Capture the cell that displays the provided text and extract its (X, Y) central coordinate. 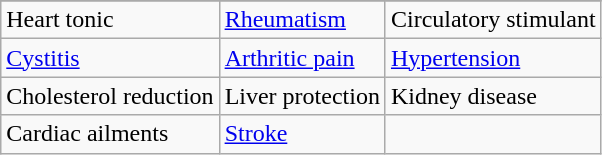
Cholesterol reduction (110, 96)
Hypertension (493, 58)
Rheumatism (302, 20)
Liver protection (302, 96)
Cardiac ailments (110, 134)
Circulatory stimulant (493, 20)
Kidney disease (493, 96)
Heart tonic (110, 20)
Arthritic pain (302, 58)
Stroke (302, 134)
Cystitis (110, 58)
